From the cell containing the given text, extract its center point as (x, y) coordinate. 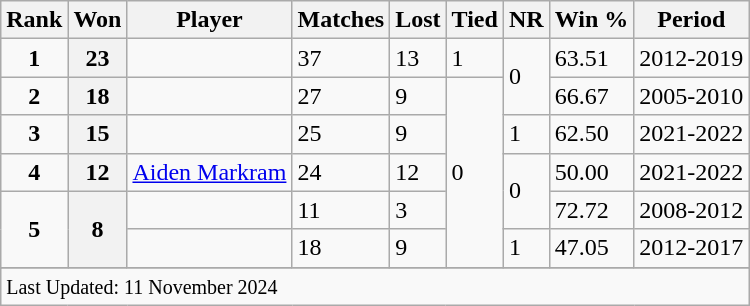
Won (98, 20)
13 (418, 58)
2012-2017 (692, 248)
37 (341, 58)
NR (526, 20)
23 (98, 58)
24 (341, 172)
Last Updated: 11 November 2024 (375, 286)
27 (341, 96)
Tied (474, 20)
72.72 (592, 210)
Matches (341, 20)
5 (34, 229)
Lost (418, 20)
Player (210, 20)
2005-2010 (692, 96)
2008-2012 (692, 210)
25 (341, 134)
50.00 (592, 172)
2012-2019 (692, 58)
4 (34, 172)
47.05 (592, 248)
Win % (592, 20)
2 (34, 96)
Rank (34, 20)
8 (98, 229)
63.51 (592, 58)
Aiden Markram (210, 172)
66.67 (592, 96)
11 (341, 210)
Period (692, 20)
15 (98, 134)
62.50 (592, 134)
